Output the (x, y) coordinate of the center of the cell containing the given text.  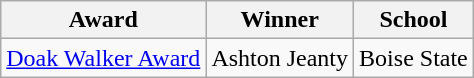
Doak Walker Award (104, 58)
Winner (280, 20)
Ashton Jeanty (280, 58)
Award (104, 20)
School (414, 20)
Boise State (414, 58)
